Provide the [x, y] coordinate of the cell's center where the given text is located.  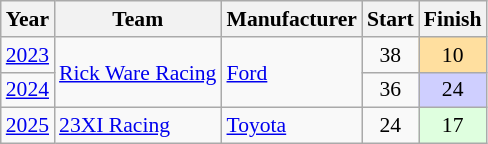
Start [390, 19]
Year [28, 19]
Team [138, 19]
10 [453, 55]
38 [390, 55]
Finish [453, 19]
36 [390, 90]
17 [453, 126]
2024 [28, 90]
Rick Ware Racing [138, 72]
Toyota [291, 126]
23XI Racing [138, 126]
2023 [28, 55]
Manufacturer [291, 19]
2025 [28, 126]
Ford [291, 72]
